Pinpoint the cell where the given text exists, returning its [X, Y] midpoint coordinate. 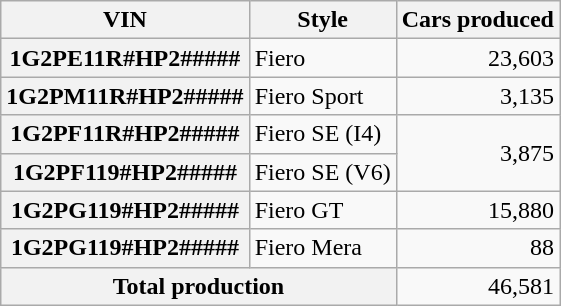
Cars produced [478, 20]
Fiero GT [322, 210]
Fiero [322, 58]
Fiero SE (I4) [322, 134]
1G2PF119#HP2##### [125, 172]
88 [478, 248]
3,135 [478, 96]
3,875 [478, 153]
Total production [198, 286]
15,880 [478, 210]
1G2PE11R#HP2##### [125, 58]
Style [322, 20]
Fiero Sport [322, 96]
46,581 [478, 286]
1G2PF11R#HP2##### [125, 134]
Fiero SE (V6) [322, 172]
VIN [125, 20]
1G2PM11R#HP2##### [125, 96]
23,603 [478, 58]
Fiero Mera [322, 248]
